Return (X, Y) of the center of cell containing provided text 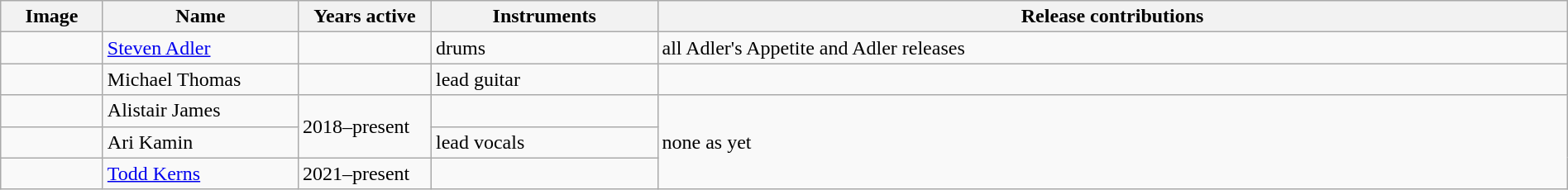
drums (544, 48)
Steven Adler (200, 48)
Instruments (544, 17)
2018–present (364, 126)
Alistair James (200, 111)
Todd Kerns (200, 173)
Ari Kamin (200, 142)
none as yet (1112, 142)
Years active (364, 17)
Image (52, 17)
Michael Thomas (200, 79)
lead guitar (544, 79)
lead vocals (544, 142)
Name (200, 17)
2021–present (364, 173)
Release contributions (1112, 17)
all Adler's Appetite and Adler releases (1112, 48)
